Scan for the cell matching the given text and deliver its [X, Y] coordinate at center. 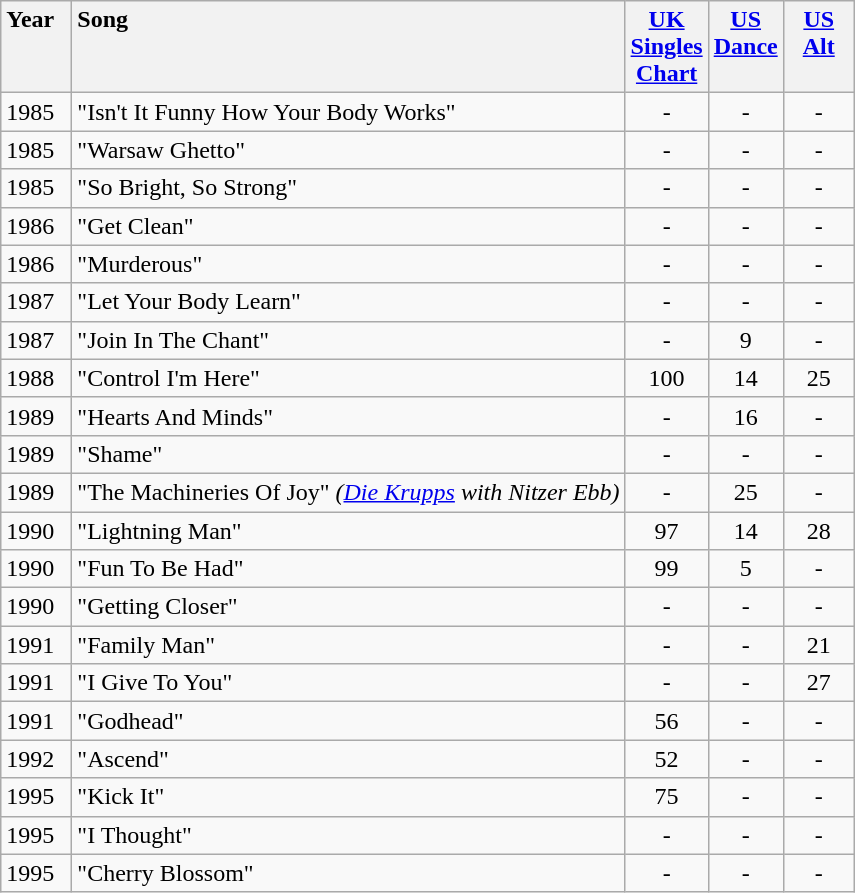
"Getting Closer" [348, 607]
"Let Your Body Learn" [348, 302]
"Cherry Blossom" [348, 873]
"I Give To You" [348, 683]
"Kick It" [348, 797]
"Warsaw Ghetto" [348, 150]
56 [666, 721]
99 [666, 569]
27 [818, 683]
"Murderous" [348, 264]
US Alt [818, 47]
1992 [36, 759]
5 [746, 569]
75 [666, 797]
"So Bright, So Strong" [348, 188]
"Shame" [348, 454]
21 [818, 645]
"Join In The Chant" [348, 340]
"Family Man" [348, 645]
"Fun To Be Had" [348, 569]
"Godhead" [348, 721]
"Lightning Man" [348, 531]
"Control I'm Here" [348, 378]
UK Singles Chart [666, 47]
1988 [36, 378]
16 [746, 416]
"Get Clean" [348, 226]
52 [666, 759]
"Hearts And Minds" [348, 416]
97 [666, 531]
"The Machineries Of Joy" (Die Krupps with Nitzer Ebb) [348, 492]
"Ascend" [348, 759]
28 [818, 531]
Song [348, 47]
9 [746, 340]
Year [36, 47]
100 [666, 378]
US Dance [746, 47]
"I Thought" [348, 835]
"Isn't It Funny How Your Body Works" [348, 112]
